Find where the given text appears and provide that cell's center as [x, y] coordinate. 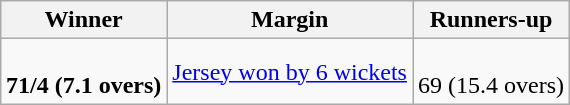
Jersey won by 6 wickets [290, 72]
71/4 (7.1 overs) [83, 72]
Margin [290, 20]
Runners-up [490, 20]
69 (15.4 overs) [490, 72]
Winner [83, 20]
